Scan for the cell matching the given text and deliver its [x, y] coordinate at center. 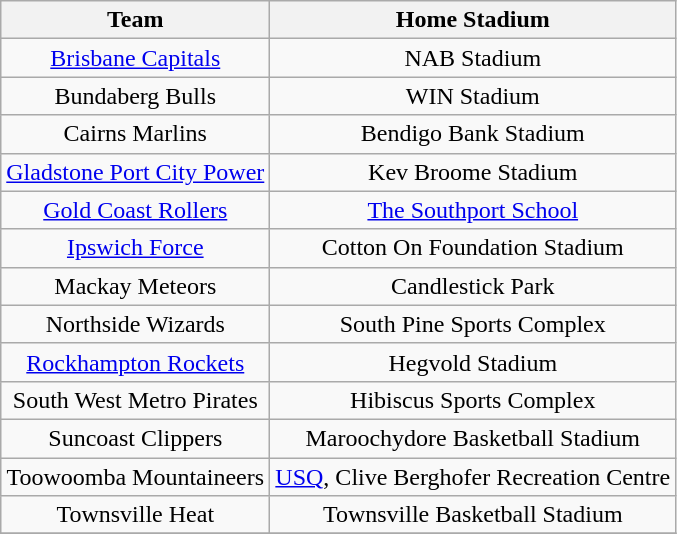
Townsville Basketball Stadium [473, 515]
The Southport School [473, 210]
Bendigo Bank Stadium [473, 134]
Brisbane Capitals [136, 58]
Bundaberg Bulls [136, 96]
Northside Wizards [136, 324]
Rockhampton Rockets [136, 362]
Home Stadium [473, 20]
Maroochydore Basketball Stadium [473, 438]
USQ, Clive Berghofer Recreation Centre [473, 477]
Toowoomba Mountaineers [136, 477]
South West Metro Pirates [136, 400]
Hegvold Stadium [473, 362]
Suncoast Clippers [136, 438]
South Pine Sports Complex [473, 324]
Gold Coast Rollers [136, 210]
Ipswich Force [136, 248]
Mackay Meteors [136, 286]
Hibiscus Sports Complex [473, 400]
Kev Broome Stadium [473, 172]
Cairns Marlins [136, 134]
NAB Stadium [473, 58]
Candlestick Park [473, 286]
WIN Stadium [473, 96]
Townsville Heat [136, 515]
Cotton On Foundation Stadium [473, 248]
Team [136, 20]
Gladstone Port City Power [136, 172]
